Provide the (x, y) coordinate of the cell's center where the given text is located.  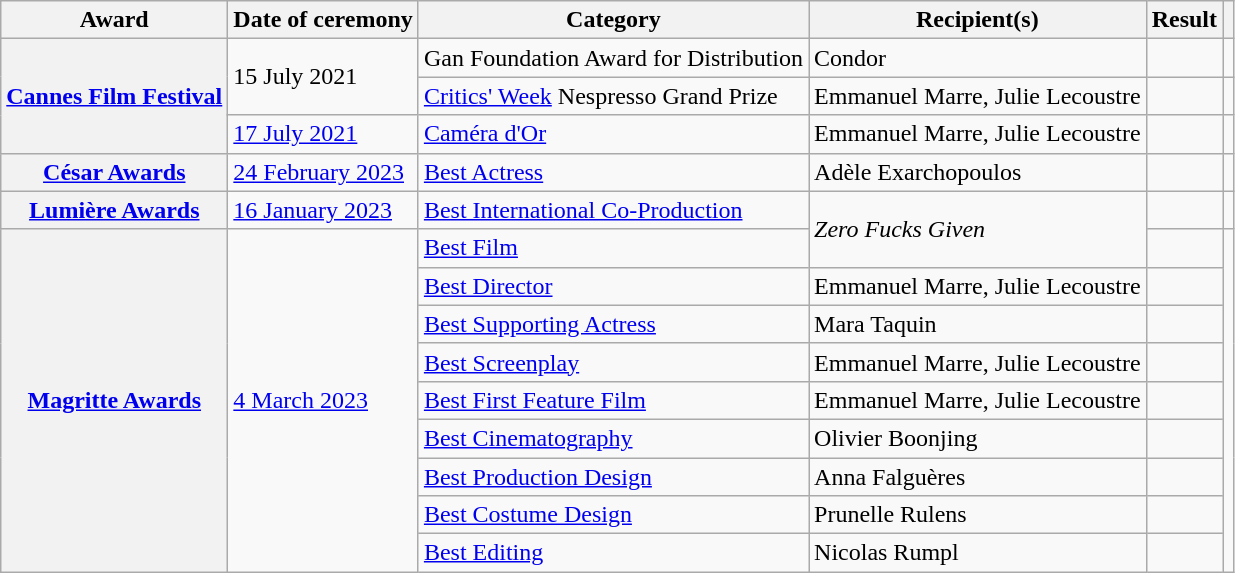
Gan Foundation Award for Distribution (613, 58)
Best International Co-Production (613, 210)
Adèle Exarchopoulos (978, 172)
Olivier Boonjing (978, 438)
Best Film (613, 248)
16 January 2023 (324, 210)
César Awards (114, 172)
Best Cinematography (613, 438)
Result (1184, 20)
Caméra d'Or (613, 134)
Best Production Design (613, 477)
Mara Taquin (978, 324)
Best Screenplay (613, 362)
Recipient(s) (978, 20)
4 March 2023 (324, 400)
17 July 2021 (324, 134)
Category (613, 20)
Anna Falguères (978, 477)
24 February 2023 (324, 172)
Award (114, 20)
Best First Feature Film (613, 400)
Condor (978, 58)
Cannes Film Festival (114, 96)
Nicolas Rumpl (978, 553)
Best Director (613, 286)
Lumière Awards (114, 210)
Best Editing (613, 553)
Prunelle Rulens (978, 515)
Date of ceremony (324, 20)
Best Costume Design (613, 515)
Critics' Week Nespresso Grand Prize (613, 96)
Best Actress (613, 172)
Best Supporting Actress (613, 324)
Magritte Awards (114, 400)
15 July 2021 (324, 77)
Zero Fucks Given (978, 229)
